Return the [X, Y] coordinate for the center point of the cell that contains the specified text.  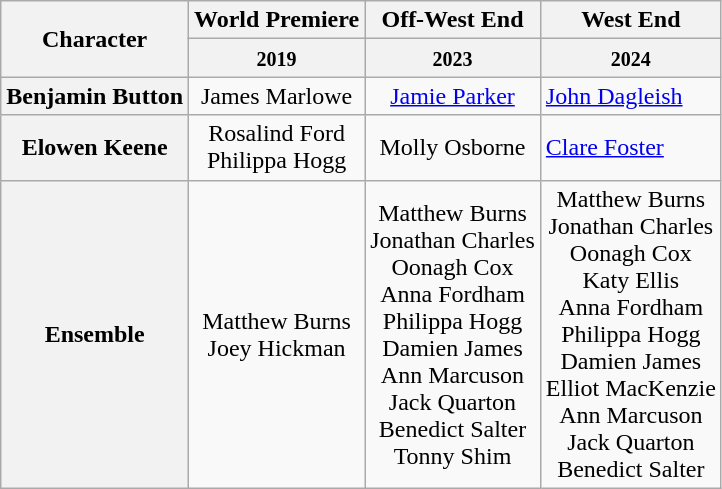
Clare Foster [630, 148]
James Marlowe [277, 96]
West End [630, 20]
Elowen Keene [95, 148]
Matthew BurnsJonathan CharlesOonagh CoxKaty EllisAnna FordhamPhilippa HoggDamien JamesElliot MacKenzieAnn MarcusonJack QuartonBenedict Salter [630, 334]
John Dagleish [630, 96]
Character [95, 39]
2019 [277, 58]
Molly Osborne [453, 148]
Jamie Parker [453, 96]
World Premiere [277, 20]
2023 [453, 58]
Benjamin Button [95, 96]
Rosalind FordPhilippa Hogg [277, 148]
Ensemble [95, 334]
Off-West End [453, 20]
Matthew BurnsJonathan CharlesOonagh CoxAnna FordhamPhilippa HoggDamien JamesAnn MarcusonJack QuartonBenedict SalterTonny Shim [453, 334]
2024 [630, 58]
Matthew BurnsJoey Hickman [277, 334]
